Capture the cell that displays the provided text and extract its (x, y) central coordinate. 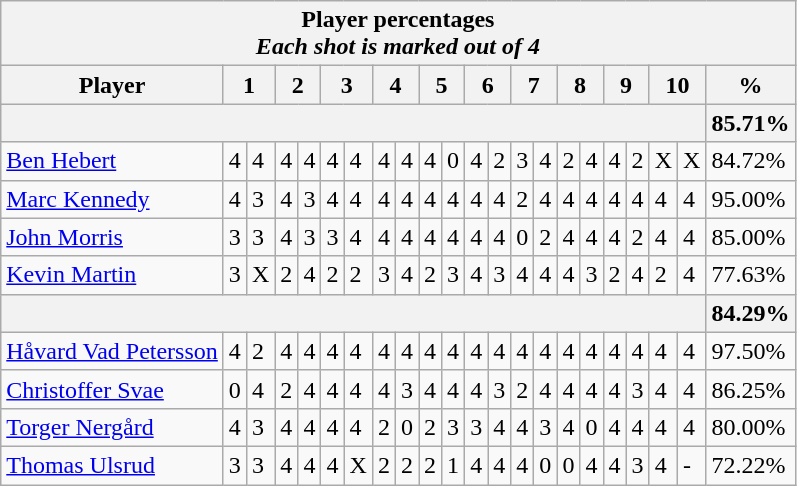
Marc Kennedy (112, 199)
86.25% (750, 389)
8 (580, 85)
84.72% (750, 161)
5 (442, 85)
Thomas Ulsrud (112, 465)
John Morris (112, 237)
97.50% (750, 351)
% (750, 85)
80.00% (750, 427)
84.29% (750, 313)
Håvard Vad Petersson (112, 351)
10 (678, 85)
7 (534, 85)
95.00% (750, 199)
72.22% (750, 465)
77.63% (750, 275)
Christoffer Svae (112, 389)
9 (626, 85)
Torger Nergård (112, 427)
Player percentages Each shot is marked out of 4 (398, 34)
6 (488, 85)
85.00% (750, 237)
- (692, 465)
Kevin Martin (112, 275)
Player (112, 85)
Ben Hebert (112, 161)
85.71% (750, 123)
